Extract the [x, y] coordinate from the center of the cell holding the provided text.  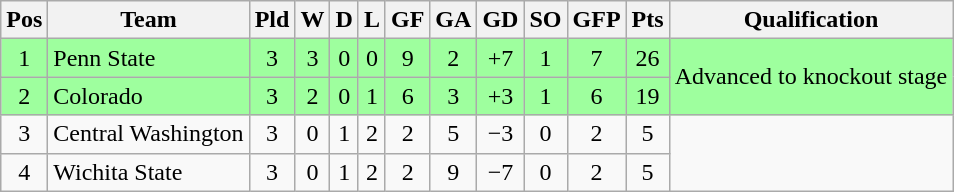
Penn State [148, 58]
Central Washington [148, 134]
W [312, 20]
−3 [500, 134]
Pld [272, 20]
GF [407, 20]
26 [648, 58]
Wichita State [148, 172]
4 [24, 172]
−7 [500, 172]
Advanced to knockout stage [811, 77]
GFP [596, 20]
D [344, 20]
Colorado [148, 96]
Pos [24, 20]
GD [500, 20]
+3 [500, 96]
GA [454, 20]
SO [546, 20]
+7 [500, 58]
7 [596, 58]
Qualification [811, 20]
Team [148, 20]
Pts [648, 20]
19 [648, 96]
L [372, 20]
